Find where the given text appears and provide that cell's center as [X, Y] coordinate. 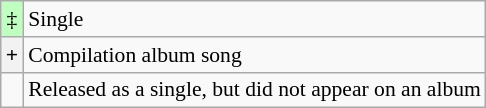
‡ [12, 19]
Released as a single, but did not appear on an album [254, 90]
+ [12, 55]
Single [254, 19]
Compilation album song [254, 55]
